Return (X, Y) of the center of cell containing provided text 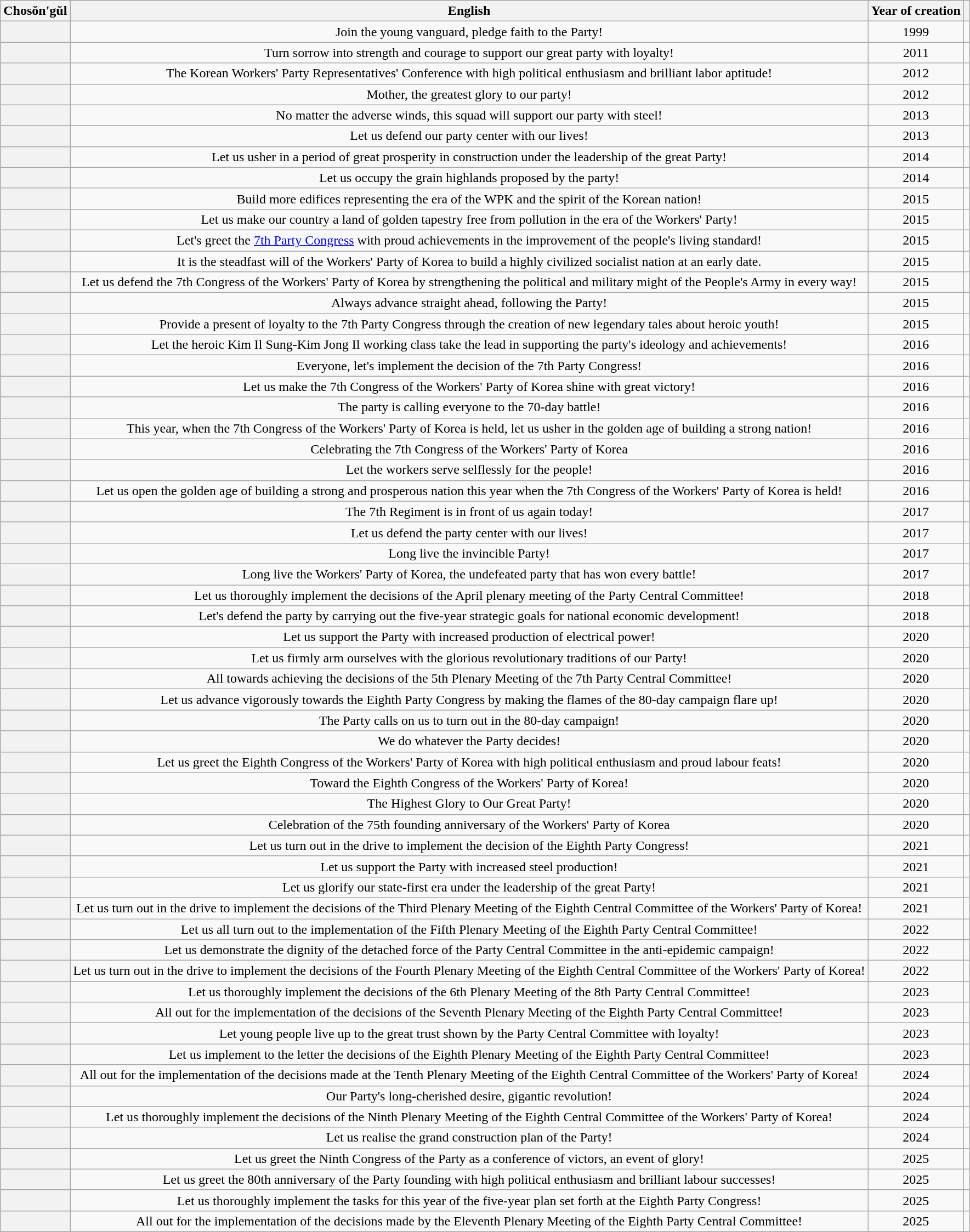
Let us thoroughly implement the decisions of the 6th Plenary Meeting of the 8th Party Central Committee! (469, 992)
Always advance straight ahead, following the Party! (469, 303)
The Highest Glory to Our Great Party! (469, 804)
Let us greet the Ninth Congress of the Party as a conference of victors, an event of glory! (469, 1159)
All out for the implementation of the decisions of the Seventh Plenary Meeting of the Eighth Party Central Committee! (469, 1013)
2011 (916, 53)
All out for the implementation of the decisions made at the Tenth Plenary Meeting of the Eighth Central Committee of the Workers' Party of Korea! (469, 1075)
Let us all turn out to the implementation of the Fifth Plenary Meeting of the Eighth Party Central Committee! (469, 929)
Let the workers serve selflessly for the people! (469, 470)
Let us usher in a period of great prosperity in construction under the leadership of the great Party! (469, 157)
1999 (916, 32)
Let the heroic Kim Il Sung-Kim Jong Il working class take the lead in supporting the party's ideology and achievements! (469, 345)
Let young people live up to the great trust shown by the Party Central Committee with loyalty! (469, 1034)
Let us defend our party center with our lives! (469, 136)
This year, when the 7th Congress of the Workers' Party of Korea is held, let us usher in the golden age of building a strong nation! (469, 428)
Year of creation (916, 11)
Toward the Eighth Congress of the Workers' Party of Korea! (469, 783)
Let us greet the Eighth Congress of the Workers' Party of Korea with high political enthusiasm and proud labour feats! (469, 762)
Let us greet the 80th anniversary of the Party founding with high political enthusiasm and brilliant labour successes! (469, 1179)
Let's defend the party by carrying out the five-year strategic goals for national economic development! (469, 616)
Mother, the greatest glory to our party! (469, 94)
Provide a present of loyalty to the 7th Party Congress through the creation of new legendary tales about heroic youth! (469, 324)
Everyone, let's implement the decision of the 7th Party Congress! (469, 366)
English (469, 11)
Let us firmly arm ourselves with the glorious revolutionary traditions of our Party! (469, 658)
Let us implement to the letter the decisions of the Eighth Plenary Meeting of the Eighth Party Central Committee! (469, 1054)
We do whatever the Party decides! (469, 741)
Let us defend the 7th Congress of the Workers' Party of Korea by strengthening the political and military might of the People's Army in every way! (469, 282)
Let us open the golden age of building a strong and prosperous nation this year when the 7th Congress of the Workers' Party of Korea is held! (469, 491)
No matter the adverse winds, this squad will support our party with steel! (469, 115)
Let us realise the grand construction plan of the Party! (469, 1138)
The 7th Regiment is in front of us again today! (469, 512)
Celebrating the 7th Congress of the Workers' Party of Korea (469, 449)
Our Party's long-cherished desire, gigantic revolution! (469, 1096)
Let us make the 7th Congress of the Workers' Party of Korea shine with great victory! (469, 387)
Let us turn out in the drive to implement the decisions of the Fourth Plenary Meeting of the Eighth Central Committee of the Workers' Party of Korea! (469, 971)
It is the steadfast will of the Workers' Party of Korea to build a highly civilized socialist nation at an early date. (469, 262)
Let us advance vigorously towards the Eighth Party Congress by making the flames of the 80-day campaign flare up! (469, 700)
Let us support the Party with increased production of electrical power! (469, 637)
Let's greet the 7th Party Congress with proud achievements in the improvement of the people's living standard! (469, 240)
Let us make our country a land of golden tapestry free from pollution in the era of the Workers' Party! (469, 219)
The party is calling everyone to the 70-day battle! (469, 407)
Let us thoroughly implement the decisions of the April plenary meeting of the Party Central Committee! (469, 595)
Let us turn out in the drive to implement the decision of the Eighth Party Congress! (469, 845)
Long live the invincible Party! (469, 553)
Let us thoroughly implement the tasks for this year of the five-year plan set forth at the Eighth Party Congress! (469, 1200)
Let us glorify our state-first era under the leadership of the great Party! (469, 887)
The Party calls on us to turn out in the 80-day campaign! (469, 720)
Let us defend the party center with our lives! (469, 532)
Let us turn out in the drive to implement the decisions of the Third Plenary Meeting of the Eighth Central Committee of the Workers' Party of Korea! (469, 908)
Celebration of the 75th founding anniversary of the Workers' Party of Korea (469, 825)
All out for the implementation of the decisions made by the Eleventh Plenary Meeting of the Eighth Party Central Committee! (469, 1221)
Let us thoroughly implement the decisions of the Ninth Plenary Meeting of the Eighth Central Committee of the Workers' Party of Korea! (469, 1117)
Let us support the Party with increased steel production! (469, 866)
Join the young vanguard, pledge faith to the Party! (469, 32)
Build more edifices representing the era of the WPK and the spirit of the Korean nation! (469, 198)
Let us occupy the grain highlands proposed by the party! (469, 178)
Chosŏn'gŭl (35, 11)
All towards achieving the decisions of the 5th Plenary Meeting of the 7th Party Central Committee! (469, 679)
Let us demonstrate the dignity of the detached force of the Party Central Committee in the anti-epidemic campaign! (469, 950)
Long live the Workers' Party of Korea, the undefeated party that has won every battle! (469, 574)
Turn sorrow into strength and courage to support our great party with loyalty! (469, 53)
The Korean Workers' Party Representatives' Conference with high political enthusiasm and brilliant labor aptitude! (469, 73)
